From the cell containing the given text, extract its center point as (x, y) coordinate. 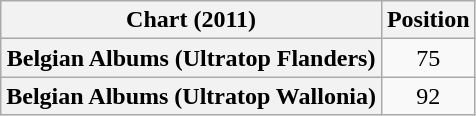
Belgian Albums (Ultratop Wallonia) (192, 96)
92 (428, 96)
Belgian Albums (Ultratop Flanders) (192, 58)
Position (428, 20)
75 (428, 58)
Chart (2011) (192, 20)
